From the cell containing the given text, extract its center point as [x, y] coordinate. 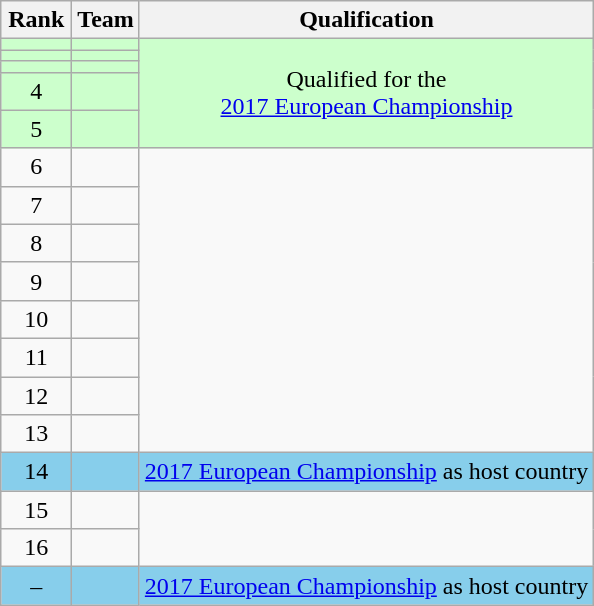
15 [36, 510]
9 [36, 281]
Qualification [366, 20]
Team [106, 20]
10 [36, 319]
8 [36, 243]
13 [36, 434]
12 [36, 395]
6 [36, 167]
Rank [36, 20]
– [36, 586]
14 [36, 472]
16 [36, 548]
11 [36, 357]
7 [36, 205]
4 [36, 91]
Qualified for the2017 European Championship [366, 94]
5 [36, 129]
